Locate the cell with the specified text and output its (x, y) center coordinate. 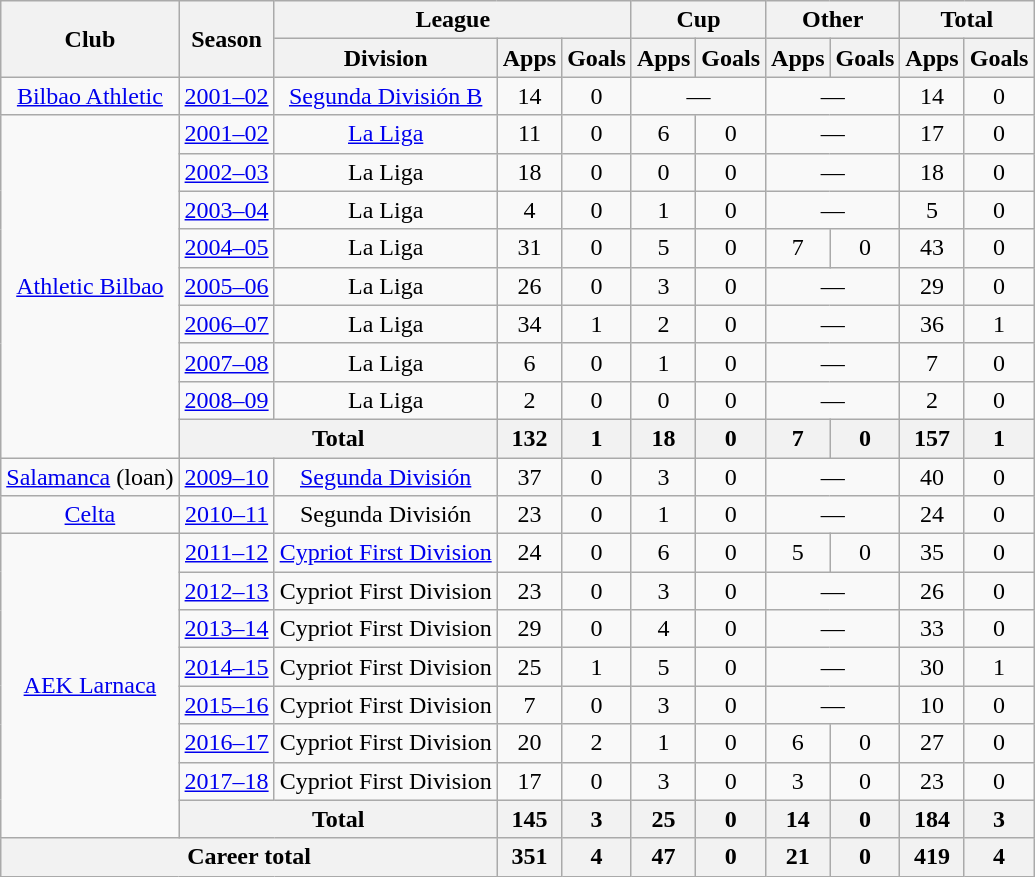
Bilbao Athletic (90, 96)
145 (529, 819)
Other (833, 20)
Segunda División B (386, 96)
132 (529, 438)
2010–11 (226, 515)
Celta (90, 515)
184 (932, 819)
30 (932, 667)
34 (529, 324)
Division (386, 58)
27 (932, 743)
37 (529, 477)
157 (932, 438)
Career total (249, 857)
2016–17 (226, 743)
47 (663, 857)
AEK Larnaca (90, 686)
10 (932, 705)
2007–08 (226, 362)
Salamanca (loan) (90, 477)
2006–07 (226, 324)
20 (529, 743)
36 (932, 324)
11 (529, 134)
Athletic Bilbao (90, 286)
Cup (698, 20)
2015–16 (226, 705)
2009–10 (226, 477)
2008–09 (226, 400)
2002–03 (226, 172)
2017–18 (226, 781)
2003–04 (226, 210)
2014–15 (226, 667)
2004–05 (226, 248)
2011–12 (226, 553)
League (452, 20)
419 (932, 857)
33 (932, 629)
2005–06 (226, 286)
31 (529, 248)
35 (932, 553)
2013–14 (226, 629)
2012–13 (226, 591)
Season (226, 39)
351 (529, 857)
43 (932, 248)
21 (798, 857)
Club (90, 39)
40 (932, 477)
